Return [x, y] of the center of cell containing provided text 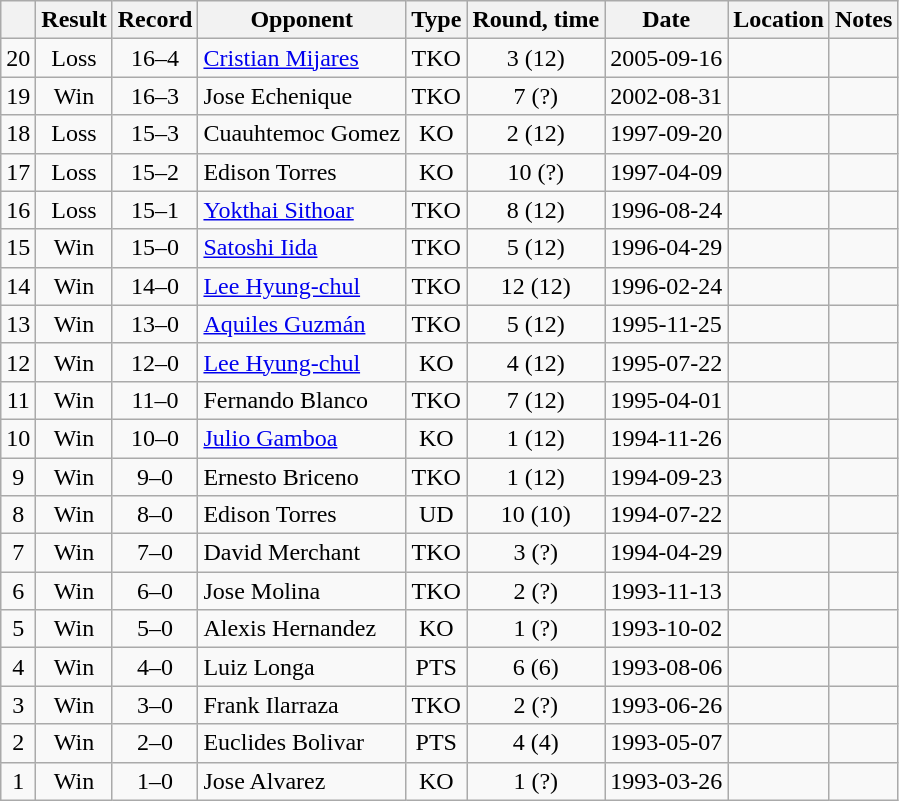
15–3 [155, 134]
14–0 [155, 286]
1995-04-01 [666, 400]
Round, time [536, 20]
Ernesto Briceno [302, 477]
Location [779, 20]
4–0 [155, 667]
3 (?) [536, 553]
1997-04-09 [666, 172]
10 (?) [536, 172]
7 (12) [536, 400]
Notes [863, 20]
10 (10) [536, 515]
1996-04-29 [666, 248]
Opponent [302, 20]
Luiz Longa [302, 667]
Julio Gamboa [302, 438]
UD [436, 515]
2005-09-16 [666, 58]
1993-06-26 [666, 705]
1994-07-22 [666, 515]
1993-11-13 [666, 591]
1993-05-07 [666, 743]
Frank Ilarraza [302, 705]
6 (6) [536, 667]
Jose Alvarez [302, 781]
1 [18, 781]
13 [18, 324]
16 [18, 210]
8–0 [155, 515]
9 [18, 477]
1994-04-29 [666, 553]
11 [18, 400]
18 [18, 134]
6–0 [155, 591]
1997-09-20 [666, 134]
17 [18, 172]
Cuauhtemoc Gomez [302, 134]
1995-11-25 [666, 324]
Date [666, 20]
1993-10-02 [666, 629]
1–0 [155, 781]
3 (12) [536, 58]
12 [18, 362]
15–0 [155, 248]
2 [18, 743]
Aquiles Guzmán [302, 324]
7 [18, 553]
3 [18, 705]
20 [18, 58]
8 [18, 515]
10–0 [155, 438]
1993-03-26 [666, 781]
19 [18, 96]
Cristian Mijares [302, 58]
16–3 [155, 96]
Jose Molina [302, 591]
6 [18, 591]
4 (4) [536, 743]
9–0 [155, 477]
1996-08-24 [666, 210]
12–0 [155, 362]
Fernando Blanco [302, 400]
4 [18, 667]
15–1 [155, 210]
7 (?) [536, 96]
11–0 [155, 400]
Jose Echenique [302, 96]
12 (12) [536, 286]
Euclides Bolivar [302, 743]
1996-02-24 [666, 286]
1995-07-22 [666, 362]
1993-08-06 [666, 667]
3–0 [155, 705]
15 [18, 248]
5 [18, 629]
2–0 [155, 743]
Yokthai Sithoar [302, 210]
1994-11-26 [666, 438]
2002-08-31 [666, 96]
16–4 [155, 58]
10 [18, 438]
1994-09-23 [666, 477]
Satoshi Iida [302, 248]
14 [18, 286]
13–0 [155, 324]
8 (12) [536, 210]
Alexis Hernandez [302, 629]
Result [74, 20]
5–0 [155, 629]
4 (12) [536, 362]
Type [436, 20]
15–2 [155, 172]
David Merchant [302, 553]
7–0 [155, 553]
2 (12) [536, 134]
Record [155, 20]
